Identify which cell holds the provided text, then report its (X, Y) central coordinate. 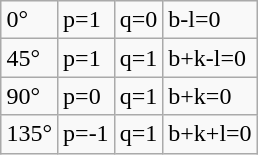
b+k=0 (210, 96)
b+k-l=0 (210, 58)
p=-1 (86, 134)
0° (30, 20)
90° (30, 96)
p=0 (86, 96)
b-l=0 (210, 20)
b+k+l=0 (210, 134)
45° (30, 58)
135° (30, 134)
q=0 (138, 20)
